Scan for the cell matching the given text and deliver its [x, y] coordinate at center. 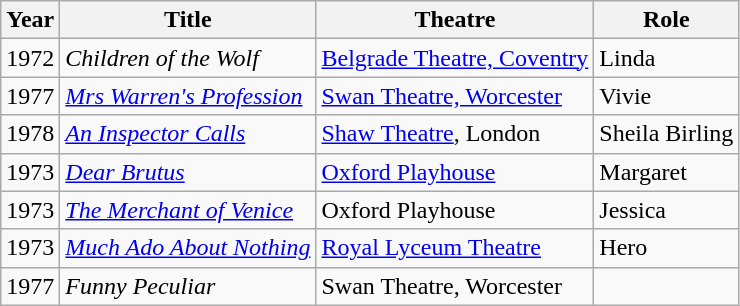
Belgrade Theatre, Coventry [455, 58]
Theatre [455, 20]
Jessica [666, 210]
1972 [30, 58]
Margaret [666, 172]
Linda [666, 58]
Children of the Wolf [188, 58]
Dear Brutus [188, 172]
Funny Peculiar [188, 286]
Sheila Birling [666, 134]
Hero [666, 248]
Title [188, 20]
Shaw Theatre, London [455, 134]
The Merchant of Venice [188, 210]
Much Ado About Nothing [188, 248]
Vivie [666, 96]
An Inspector Calls [188, 134]
Mrs Warren's Profession [188, 96]
Royal Lyceum Theatre [455, 248]
Role [666, 20]
Year [30, 20]
1978 [30, 134]
